Extract the [x, y] coordinate from the center of the cell holding the provided text.  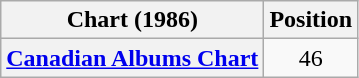
Position [311, 20]
Chart (1986) [132, 20]
46 [311, 58]
Canadian Albums Chart [132, 58]
